Extract the (x, y) coordinate from the center of the cell holding the provided text.  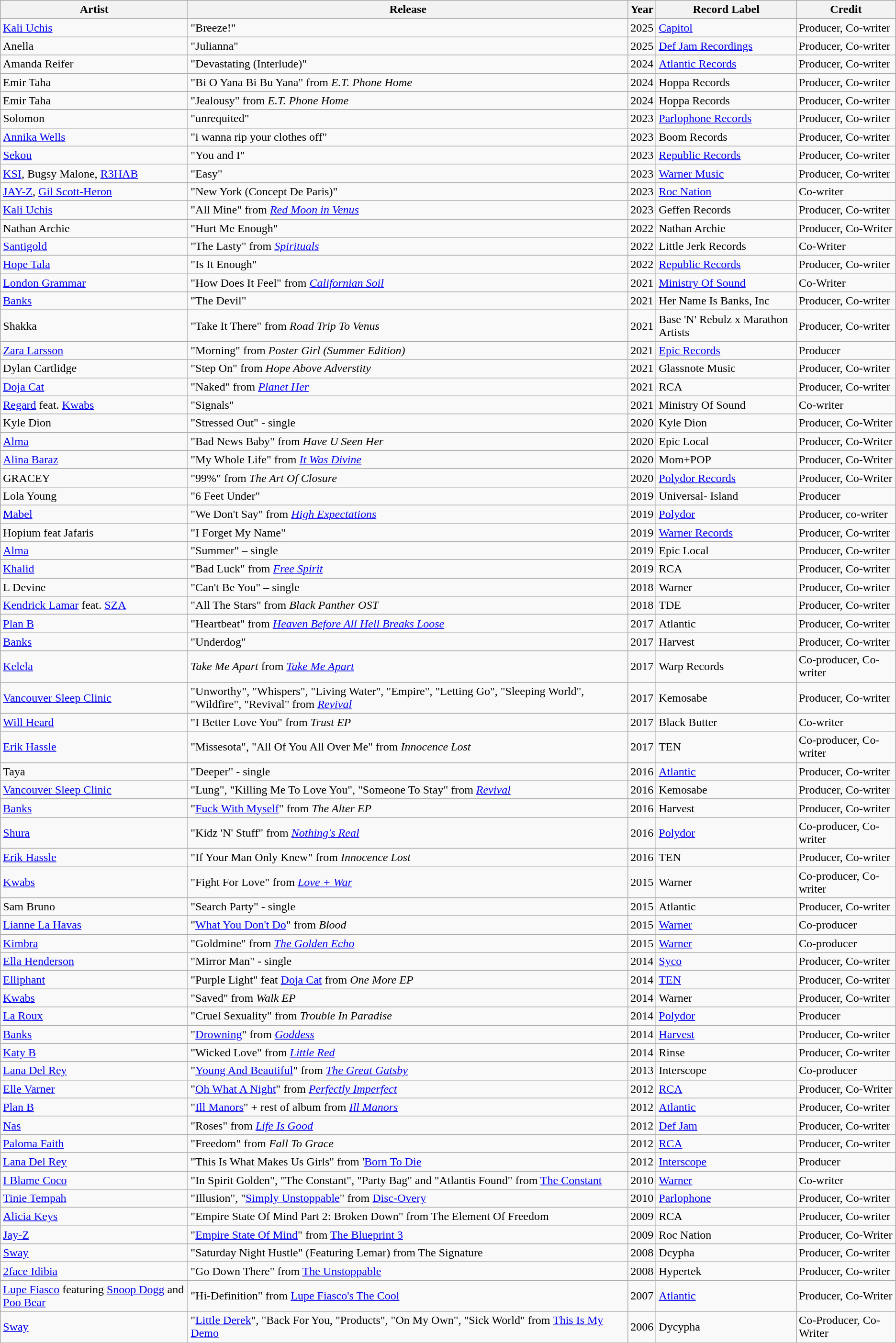
"If Your Man Only Knew" from Innocence Lost (408, 857)
Annika Wells (94, 137)
Dylan Cartlidge (94, 369)
Base 'N' Rebulz x Marathon Artists (727, 325)
"Lung", "Killing Me To Love You", "Someone To Stay" from Revival (408, 790)
"Is It Enough" (408, 265)
"Little Derek", "Back For You, "Products", "On My Own", "Sick World" from This Is My Demo (408, 1327)
Kimbra (94, 943)
Capitol (727, 28)
London Grammar (94, 283)
"Saved" from Walk EP (408, 998)
"Missesota", "All Of You All Over Me" from Innocence Lost (408, 747)
"I Better Love You" from Trust EP (408, 722)
L Devine (94, 587)
"Step On" from Hope Above Adverstity (408, 369)
"This Is What Makes Us Girls" from 'Born To Die (408, 1162)
Kendrick Lamar feat. SZA (94, 605)
"We Don't Say" from High Expectations (408, 514)
"Hi-Definition" from Lupe Fiasco's The Cool (408, 1296)
Mom+POP (727, 459)
"What You Don't Do" from Blood (408, 925)
"Heartbeat" from Heaven Before All Hell Breaks Loose (408, 624)
2013 (642, 1071)
Kelela (94, 666)
Doja Cat (94, 387)
Alicia Keys (94, 1217)
La Roux (94, 1016)
Sam Bruno (94, 907)
Geffen Records (727, 210)
"Roses" from Life Is Good (408, 1125)
"Fuck With Myself" from The Alter EP (408, 808)
"unrequited" (408, 119)
"Kidz 'N' Stuff" from Nothing's Real (408, 833)
"Jealousy" from E.T. Phone Home (408, 101)
"Unworthy", "Whispers", "Living Water", "Empire", "Letting Go", "Sleeping World", "Wildfire", "Revival" from Revival (408, 698)
Warner Music (727, 173)
"You and I" (408, 155)
"Bad News Baby" from Have U Seen Her (408, 441)
"Mirror Man" - single (408, 962)
Year (642, 10)
Rinse (727, 1052)
Co-Producer, Co-Writer (846, 1327)
Atlantic Records (727, 64)
Warner Records (727, 533)
"Morning" from Poster Girl (Summer Edition) (408, 350)
"Underdog" (408, 642)
"Go Down There" from The Unstoppable (408, 1271)
Dycypha (727, 1327)
Will Heard (94, 722)
2006 (642, 1327)
JAY-Z, Gil Scott-Heron (94, 191)
Her Name Is Banks, Inc (727, 301)
Credit (846, 10)
Khalid (94, 569)
"How Does It Feel" from Californian Soil (408, 283)
"The Lasty" from Spirituals (408, 246)
Shura (94, 833)
"Illusion", "Simply Unstoppable" from Disc-Overy (408, 1198)
"Bi O Yana Bi Bu Yana" from E.T. Phone Home (408, 82)
"Empire State Of Mind Part 2: Broken Down" from The Element Of Freedom (408, 1217)
Dcypha (727, 1253)
"Naked" from Planet Her (408, 387)
Artist (94, 10)
Paloma Faith (94, 1143)
"Wicked Love" from Little Red (408, 1052)
Mabel (94, 514)
"Oh What A Night" from Perfectly Imperfect (408, 1089)
Def Jam (727, 1125)
"Goldmine" from The Golden Echo (408, 943)
Glassnote Music (727, 369)
"Cruel Sexuality" from Trouble In Paradise (408, 1016)
"Hurt Me Enough" (408, 228)
"New York (Concept De Paris)" (408, 191)
Hopium feat Jafaris (94, 533)
Santigold (94, 246)
TDE (727, 605)
"i wanna rip your clothes off" (408, 137)
"Freedom" from Fall To Grace (408, 1143)
"Julianna" (408, 46)
Release (408, 10)
"Purple Light" feat Doja Cat from One More EP (408, 980)
"99%" from The Art Of Closure (408, 478)
Zara Larsson (94, 350)
2face Idibia (94, 1271)
"Saturday Night Hustle" (Featuring Lemar) from The Signature (408, 1253)
Sekou (94, 155)
Syco (727, 962)
"Bad Luck" from Free Spirit (408, 569)
Producer, co-writer (846, 514)
"Signals" (408, 405)
Nas (94, 1125)
Warp Records (727, 666)
"All Mine" from Red Moon in Venus (408, 210)
Epic Records (727, 350)
"All The Stars" from Black Panther OST (408, 605)
Def Jam Recordings (727, 46)
Lupe Fiasco featuring Snoop Dogg and Poo Bear (94, 1296)
"Take It There" from Road Trip To Venus (408, 325)
"Deeper" - single (408, 772)
"Drowning" from Goddess (408, 1034)
Hypertek (727, 1271)
Parlophone Records (727, 119)
Anella (94, 46)
Hope Tala (94, 265)
Lola Young (94, 496)
Regard feat. Kwabs (94, 405)
"Empire State Of Mind" from The Blueprint 3 (408, 1235)
Record Label (727, 10)
Lianne La Havas (94, 925)
Elliphant (94, 980)
Shakka (94, 325)
"Can't Be You" – single (408, 587)
"My Whole Life" from It Was Divine (408, 459)
"I Forget My Name" (408, 533)
Taya (94, 772)
"Fight For Love" from Love + War (408, 882)
"Easy" (408, 173)
"6 Feet Under" (408, 496)
Little Jerk Records (727, 246)
Katy B (94, 1052)
"The Devil" (408, 301)
"Search Party" - single (408, 907)
"Breeze!" (408, 28)
"Young And Beautiful" from The Great Gatsby (408, 1071)
2007 (642, 1296)
Parlophone (727, 1198)
KSI, Bugsy Malone, R3HAB (94, 173)
Take Me Apart from Take Me Apart (408, 666)
Polydor Records (727, 478)
Black Butter (727, 722)
"Stressed Out" - single (408, 423)
Amanda Reifer (94, 64)
Solomon (94, 119)
GRACEY (94, 478)
"Ill Manors" + rest of album from Ill Manors (408, 1107)
Ella Henderson (94, 962)
Boom Records (727, 137)
"Devastating (Interlude)" (408, 64)
Elle Varner (94, 1089)
"In Spirit Golden", "The Constant", "Party Bag" and "Atlantis Found" from The Constant (408, 1180)
Jay-Z (94, 1235)
Universal- Island (727, 496)
Alina Baraz (94, 459)
I Blame Coco (94, 1180)
Tinie Tempah (94, 1198)
"Summer" – single (408, 551)
